Pinpoint the cell where the given text exists, returning its (x, y) midpoint coordinate. 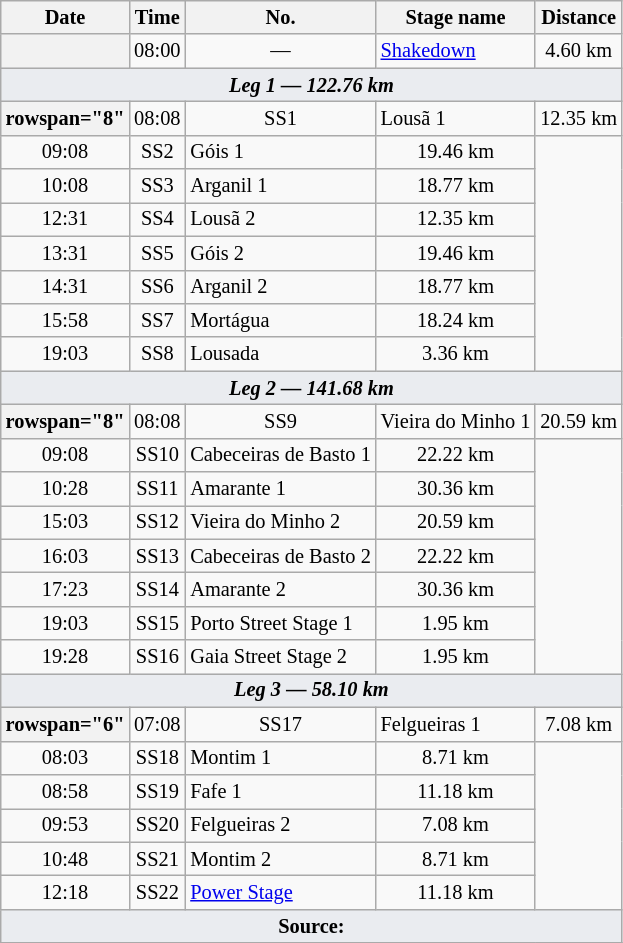
Amarante 2 (280, 589)
Góis 2 (280, 253)
SS10 (157, 455)
Leg 2 — 141.68 km (312, 388)
Leg 3 — 58.10 km (312, 690)
SS17 (280, 724)
Vieira do Minho 2 (280, 522)
13:31 (66, 253)
09:53 (66, 825)
SS15 (157, 623)
SS2 (157, 152)
19:28 (66, 657)
SS1 (280, 118)
08:03 (66, 758)
Power Stage (280, 892)
Shakedown (456, 51)
SS16 (157, 657)
SS19 (157, 791)
10:28 (66, 489)
Felgueiras 1 (456, 724)
Arganil 2 (280, 287)
rowspan="6" (66, 724)
No. (280, 17)
Date (66, 17)
18.24 km (456, 320)
10:48 (66, 859)
12:18 (66, 892)
Leg 1 — 122.76 km (312, 85)
Mortágua (280, 320)
Cabeceiras de Basto 1 (280, 455)
Arganil 1 (280, 186)
SS18 (157, 758)
Montim 1 (280, 758)
SS12 (157, 522)
16:03 (66, 556)
14:31 (66, 287)
12:31 (66, 219)
SS22 (157, 892)
SS4 (157, 219)
Fafe 1 (280, 791)
Gaia Street Stage 2 (280, 657)
Góis 1 (280, 152)
Stage name (456, 17)
08:00 (157, 51)
Amarante 1 (280, 489)
Source: (312, 926)
— (280, 51)
Felgueiras 2 (280, 825)
Time (157, 17)
SS11 (157, 489)
Lousada (280, 354)
SS6 (157, 287)
07:08 (157, 724)
Porto Street Stage 1 (280, 623)
Vieira do Minho 1 (456, 421)
SS13 (157, 556)
15:03 (66, 522)
15:58 (66, 320)
3.36 km (456, 354)
Distance (578, 17)
SS7 (157, 320)
SS20 (157, 825)
SS3 (157, 186)
Lousã 1 (456, 118)
17:23 (66, 589)
10:08 (66, 186)
SS9 (280, 421)
Montim 2 (280, 859)
4.60 km (578, 51)
Lousã 2 (280, 219)
Cabeceiras de Basto 2 (280, 556)
08:58 (66, 791)
SS21 (157, 859)
SS14 (157, 589)
SS8 (157, 354)
SS5 (157, 253)
